For the text-containing cell, return its midpoint in (x, y) coordinate format. 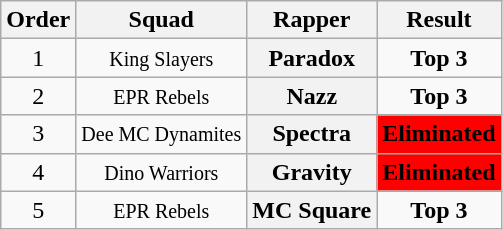
Squad (162, 20)
Dino Warriors (162, 172)
Order (38, 20)
King Slayers (162, 58)
2 (38, 96)
5 (38, 210)
Paradox (312, 58)
Rapper (312, 20)
3 (38, 134)
4 (38, 172)
Result (439, 20)
Gravity (312, 172)
1 (38, 58)
Dee MC Dynamites (162, 134)
Nazz (312, 96)
MC Square (312, 210)
Spectra (312, 134)
